Pinpoint the cell where the given text exists, returning its [X, Y] midpoint coordinate. 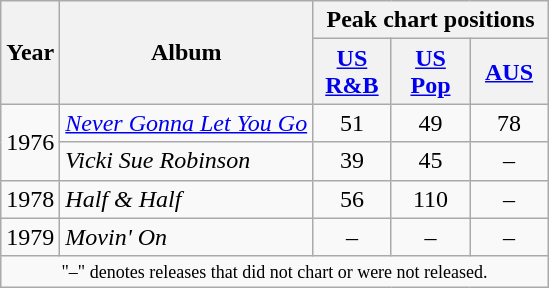
110 [430, 199]
US Pop [430, 72]
49 [430, 123]
Vicki Sue Robinson [186, 161]
AUS [510, 72]
Album [186, 52]
Year [30, 52]
56 [352, 199]
US R&B [352, 72]
Peak chart positions [431, 20]
45 [430, 161]
Never Gonna Let You Go [186, 123]
78 [510, 123]
51 [352, 123]
1976 [30, 142]
Movin' On [186, 237]
1979 [30, 237]
39 [352, 161]
Half & Half [186, 199]
"–" denotes releases that did not chart or were not released. [275, 272]
1978 [30, 199]
